Determine the (x, y) coordinate at the center of the cell enclosing the given text.  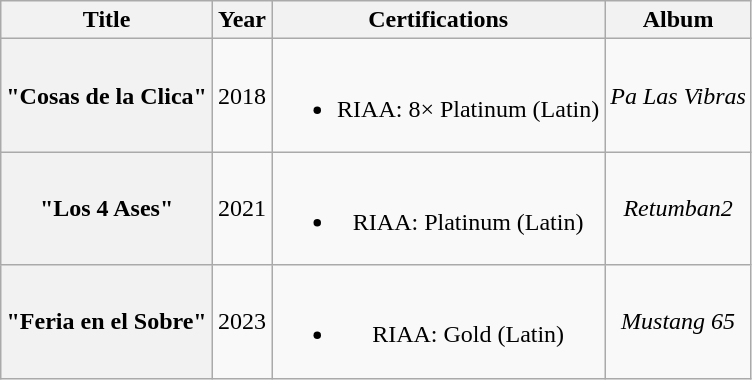
Album (678, 20)
RIAA: Gold (Latin) (438, 322)
2023 (242, 322)
RIAA: Platinum (Latin) (438, 208)
2021 (242, 208)
"Feria en el Sobre" (107, 322)
Title (107, 20)
Certifications (438, 20)
Mustang 65 (678, 322)
RIAA: 8× Platinum (Latin) (438, 96)
"Los 4 Ases" (107, 208)
Retumban2 (678, 208)
Pa Las Vibras (678, 96)
"Cosas de la Clica" (107, 96)
Year (242, 20)
2018 (242, 96)
